Find where the given text appears and provide that cell's center as (X, Y) coordinate. 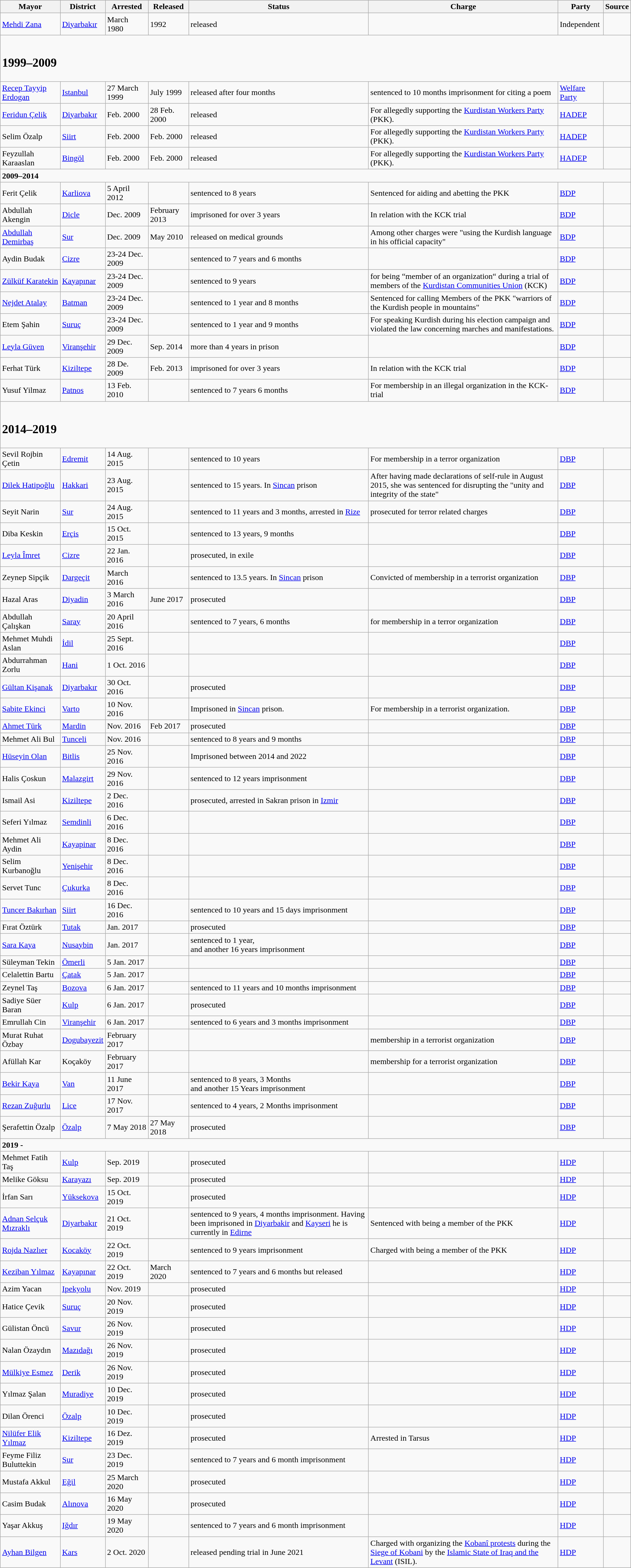
Alınova (83, 1504)
sentenced to 11 years and 10 months imprisonment (279, 988)
Şerafettin Özalp (30, 1127)
Van (83, 1083)
Murat Ruhat Özbay (30, 1039)
Feyme Filiz Buluttekin (30, 1460)
Afüllah Kar (30, 1062)
1 Oct. 2016 (127, 665)
March 2016 (127, 577)
Diyadin (83, 600)
sentenced to 7 years, 6 months (279, 621)
Tuncer Bakırhan (30, 910)
Çukurka (83, 888)
Halis Çoskun (30, 778)
20 Nov. 2019 (127, 1306)
Abdurrahman Zorlu (30, 665)
Bingöl (83, 158)
13 Feb. 2010 (127, 390)
Abdullah Akengin (30, 215)
10 Nov. 2016 (127, 709)
Sentenced with being a member of the PKK (463, 1223)
February 2013 (169, 215)
Muradiye (83, 1394)
29 Dec. 2009 (127, 346)
Çatak (83, 975)
prosecuted, arrested in Sakran prison in Izmir (279, 800)
17 Nov. 2017 (127, 1106)
Karayazı (83, 1180)
Sentenced for aiding and abetting the PKK (463, 193)
Ömerli (83, 962)
Feyzullah Karaaslan (30, 158)
Edremit (83, 459)
15 Oct. 2015 (127, 534)
Gültan Kişanak (30, 687)
Kars (83, 1552)
Abdullah Çalışkan (30, 621)
16 Dec. 2016 (127, 910)
Tutak (83, 927)
for membership in a terror organization (463, 621)
1999–2009 (315, 58)
Imprisoned between 2014 and 2022 (279, 757)
Dicle (83, 215)
Mardin (83, 726)
Casim Budak (30, 1504)
Ipekyolu (83, 1289)
Ismail Asi (30, 800)
2009–2014 (315, 175)
Adnan Selçuk Mızraklı (30, 1223)
30 Oct. 2016 (127, 687)
sentenced to 10 months imprisonment for citing a poem (463, 92)
Eğil (83, 1481)
July 1999 (169, 92)
sentenced to 15 years. In Sincan prison (279, 485)
Zeynep Sipçik (30, 577)
Imprisoned in Sincan prison. (279, 709)
2019 - (315, 1145)
Yenişehir (83, 866)
For membership in a terror organization (463, 459)
Charged with being a member of the PKK (463, 1250)
District (83, 7)
Mehmet Muhdi Aslan (30, 643)
Feridun Çelik (30, 115)
May 2010 (169, 237)
Hazal Aras (30, 600)
14 Aug. 2015 (127, 459)
more than 4 years in prison (279, 346)
Malazgirt (83, 778)
After having made declarations of self-rule in August 2015, she was sentenced for disrupting the "unity and integrity of the state" (463, 485)
Zeynel Taş (30, 988)
6 Dec. 2016 (127, 822)
Charged with organizing the Kobanî protests during the Siege of Kobani by the Islamic State of Iraq and the Levant (ISIL). (463, 1552)
Released (169, 7)
İrfan Sarı (30, 1197)
Batman (83, 302)
2014–2019 (315, 424)
5 April 2012 (127, 193)
25 Sept. 2016 (127, 643)
June 2017 (169, 600)
released on medical grounds (279, 237)
Ferit Çelik (30, 193)
16 Dez. 2019 (127, 1438)
Varto (83, 709)
For membership in an illegal organization in the KCK-trial (463, 390)
Hakkari (83, 485)
Koçaköy (83, 1062)
Sabite Ekinci (30, 709)
Yılmaz Şalan (30, 1394)
Leyla Îmret (30, 556)
sentenced to 8 years (279, 193)
Fırat Öztürk (30, 927)
Selim Kurbanoğlu (30, 866)
20 April 2016 (127, 621)
Ayhan Bilgen (30, 1552)
Sadiye Süer Baran (30, 1005)
Mehdi Zana (30, 24)
Mayor (30, 7)
25 Nov. 2016 (127, 757)
Yusuf Yilmaz (30, 390)
Celalettin Bartu (30, 975)
Saray (83, 621)
for being “member of an organization“ during a trial of members of the Kurdistan Communities Union (KCK) (463, 281)
sentenced to 9 years (279, 281)
7 May 2018 (127, 1127)
Mehmet Ali Aydin (30, 844)
15 Oct. 2019 (127, 1197)
Dilek Hatipoğlu (30, 485)
Mustafa Akkul (30, 1481)
Selim Özalp (30, 136)
Derik (83, 1372)
sentenced to 10 years (279, 459)
Nusaybin (83, 945)
Leyla Güven (30, 346)
Yaşar Akkuş (30, 1526)
Arrested (127, 7)
Hatice Çevik (30, 1306)
sentenced to 9 years, 4 months imprisonment. Having been imprisoned in Diyarbakir and Kayseri he is currently in Edirne (279, 1223)
27 May 2018 (169, 1127)
For speaking Kurdish during his election campaign and violated the law concerning marches and manifestations. (463, 325)
Bozova (83, 988)
Dogubayezit (83, 1039)
Convicted of membership in a terrorist organization (463, 577)
sentenced to 7 years and 6 months but released (279, 1272)
Iğdır (83, 1526)
Kocaköy (83, 1250)
Rojda Nazlıer (30, 1250)
Sep. 2014 (169, 346)
Hani (83, 665)
Dargeçit (83, 577)
Among other charges were "using the Kurdish language in his official capacity" (463, 237)
prosecuted, in exile (279, 556)
İdil (83, 643)
22 Jan. 2016 (127, 556)
sentenced to 1 year and 8 months (279, 302)
Status (279, 7)
Arrested in Tarsus (463, 1438)
Sara Kaya (30, 945)
Abdullah Demirbaş (30, 237)
27 March 1999 (127, 92)
Melike Göksu (30, 1180)
11 June 2017 (127, 1083)
Servet Tunc (30, 888)
Lice (83, 1106)
Sevil Rojbin Çetin (30, 459)
March 2020 (169, 1272)
Feb. 2013 (169, 369)
Recep Tayyip Erdogan (30, 92)
prosecuted for terror related charges (463, 511)
sentenced to 11 years and 3 months, arrested in Rize (279, 511)
released pending trial in June 2021 (279, 1552)
Nov. 2019 (127, 1289)
sentenced to 1 year and 9 months (279, 325)
sentenced to 13.5 years. In Sincan prison (279, 577)
Mülkiye Esmez (30, 1372)
Azim Yacan (30, 1289)
Keziban Yılmaz (30, 1272)
Source (617, 7)
1992 (169, 24)
For membership in a terrorist organization. (463, 709)
Ferhat Türk (30, 369)
Nilüfer Elik Yılmaz (30, 1438)
sentenced to 8 years and 9 months (279, 739)
Tunceli (83, 739)
2 Dec. 2016 (127, 800)
sentenced to 8 years, 3 Monthsand another 15 Years imprisonment (279, 1083)
23 Aug. 2015 (127, 485)
Sentenced for calling Members of the PKK "warriors of the Kurdish people in mountains" (463, 302)
Ahmet Türk (30, 726)
Karliova (83, 193)
Bekir Kaya (30, 1083)
Istanbul (83, 92)
sentenced to 4 years, 2 Months imprisonment (279, 1106)
Nalan Özaydın (30, 1350)
Diba Keskin (30, 534)
Süleyman Tekin (30, 962)
Party (580, 7)
Rezan Zuĝurlu (30, 1106)
24 Aug. 2015 (127, 511)
sentenced to 13 years, 9 months (279, 534)
16 May 2020 (127, 1504)
23 Dec. 2019 (127, 1460)
Independent (580, 24)
sentenced to 1 year,and another 16 years imprisonment (279, 945)
Aydin Budak (30, 259)
Erçis (83, 534)
membership for a terrorist organization (463, 1062)
Patnos (83, 390)
Nejdet Atalay (30, 302)
sentenced to 10 years and 15 days imprisonment (279, 910)
21 Oct. 2019 (127, 1223)
19 May 2020 (127, 1526)
Etem Şahin (30, 325)
Seferi Yılmaz (30, 822)
29 Nov. 2016 (127, 778)
Emrullah Cin (30, 1022)
Bitlis (83, 757)
Semdinli (83, 822)
Gülistan Öncü (30, 1329)
Kayapinar (83, 844)
sentenced to 6 years and 3 months imprisonment (279, 1022)
Seyit Narin (30, 511)
2 Oct. 2020 (127, 1552)
sentenced to 9 years imprisonment (279, 1250)
membership in a terrorist organization (463, 1039)
released after four months (279, 92)
Welfare Party (580, 92)
25 March 2020 (127, 1481)
28 De. 2009 (127, 369)
Dilan Örenci (30, 1416)
Hüseyin Olan (30, 757)
Mehmet Fatih Taş (30, 1162)
Mazıdağı (83, 1350)
sentenced to 12 years imprisonment (279, 778)
Feb 2017 (169, 726)
Savur (83, 1329)
Charge (463, 7)
3 March 2016 (127, 600)
sentenced to 7 years and 6 months (279, 259)
Zülküf Karatekin (30, 281)
sentenced to 7 years 6 months (279, 390)
Mehmet Ali Bul (30, 739)
Yüksekova (83, 1197)
28 Feb. 2000 (169, 115)
March 1980 (127, 24)
